Detect which cell encompasses the target text, then output its (x, y) center coordinate. 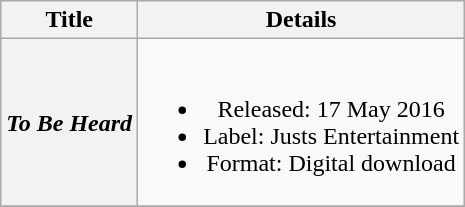
To Be Heard (70, 122)
Released: 17 May 2016Label: Justs EntertainmentFormat: Digital download (302, 122)
Title (70, 20)
Details (302, 20)
